Determine the [X, Y] coordinate at the center of the cell enclosing the given text.  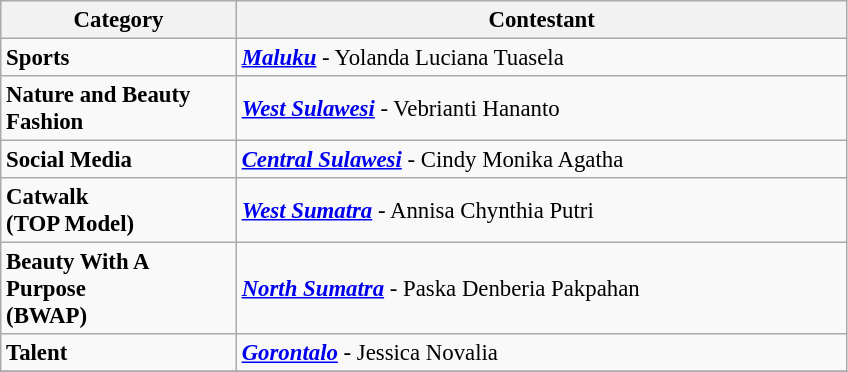
Catwalk (TOP Model) [119, 210]
West Sulawesi - Vebrianti Hananto [542, 108]
Talent [119, 353]
West Sumatra - Annisa Chynthia Putri [542, 210]
Beauty With A Purpose (BWAP) [119, 289]
North Sumatra - Paska Denberia Pakpahan [542, 289]
Sports [119, 58]
Nature and Beauty Fashion [119, 108]
Social Media [119, 160]
Contestant [542, 20]
Central Sulawesi - Cindy Monika Agatha [542, 160]
Category [119, 20]
Gorontalo - Jessica Novalia [542, 353]
Maluku - Yolanda Luciana Tuasela [542, 58]
